Find where the given text appears and provide that cell's center as [X, Y] coordinate. 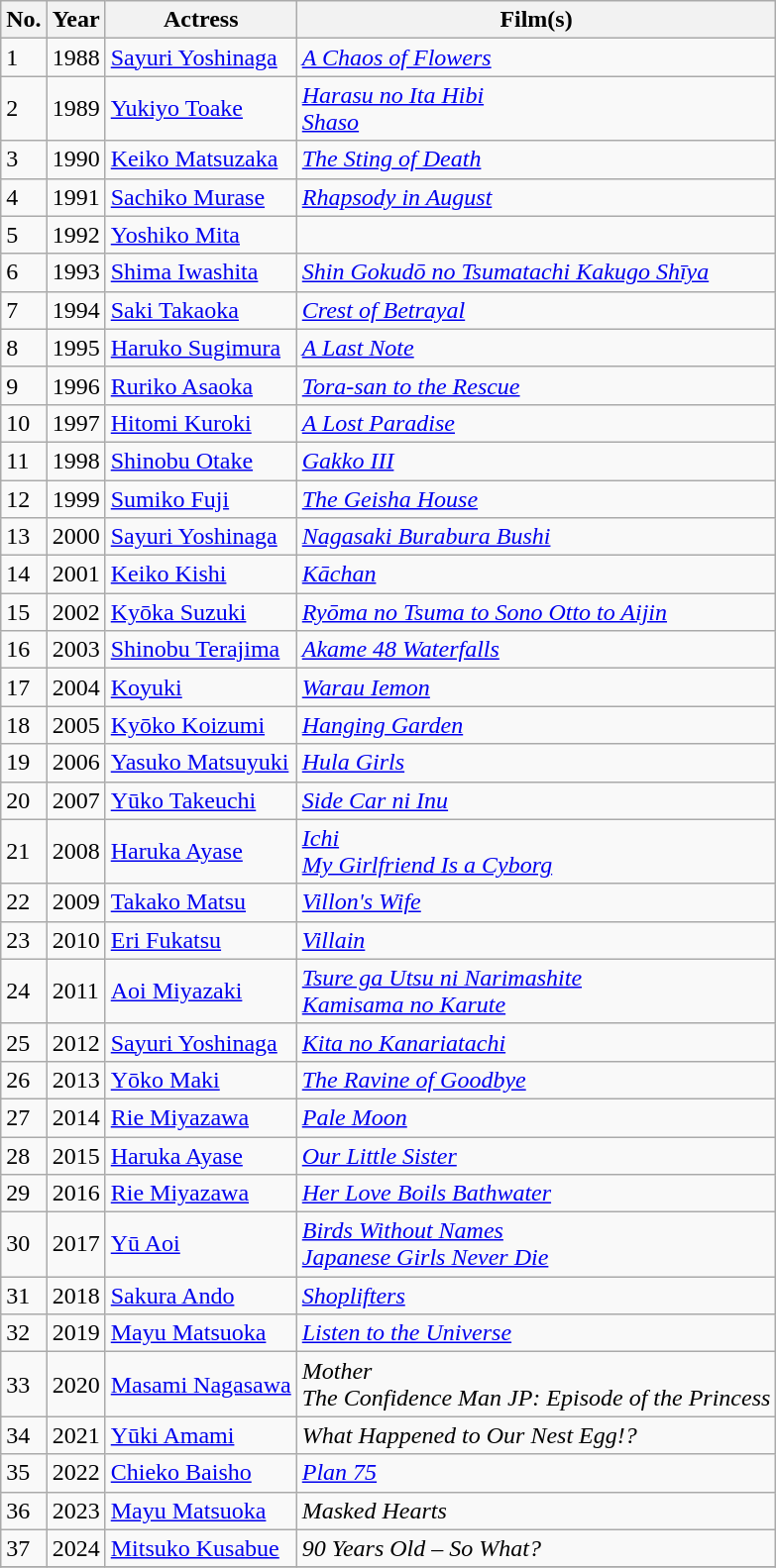
2010 [75, 940]
15 [24, 612]
31 [24, 1296]
23 [24, 940]
21 [24, 852]
Shin Gokudō no Tsumatachi Kakugo Shīya [536, 272]
2015 [75, 1156]
Crest of Betrayal [536, 310]
1989 [75, 109]
2012 [75, 1042]
30 [24, 1244]
Gakko III [536, 461]
Yūki Amami [200, 1435]
2 [24, 109]
Ryōma no Tsuma to Sono Otto to Aijin [536, 612]
Haruko Sugimura [200, 348]
Kyōka Suzuki [200, 612]
17 [24, 687]
2018 [75, 1296]
Warau Iemon [536, 687]
Nagasaki Burabura Bushi [536, 537]
1997 [75, 423]
1990 [75, 159]
Kyōko Koizumi [200, 725]
Takako Matsu [200, 902]
Hitomi Kuroki [200, 423]
2000 [75, 537]
Yōko Maki [200, 1080]
Tora-san to the Rescue [536, 385]
16 [24, 650]
The Ravine of Goodbye [536, 1080]
2006 [75, 763]
2024 [75, 1548]
9 [24, 385]
1998 [75, 461]
Shoplifters [536, 1296]
Ruriko Asaoka [200, 385]
25 [24, 1042]
2002 [75, 612]
2019 [75, 1333]
Saki Takaoka [200, 310]
Mitsuko Kusabue [200, 1548]
The Geisha House [536, 498]
Our Little Sister [536, 1156]
27 [24, 1117]
2013 [75, 1080]
2008 [75, 852]
IchiMy Girlfriend Is a Cyborg [536, 852]
2011 [75, 991]
Kita no Kanariatachi [536, 1042]
34 [24, 1435]
2022 [75, 1473]
Rhapsody in August [536, 197]
Yūko Takeuchi [200, 800]
1993 [75, 272]
Masami Nagasawa [200, 1385]
Villain [536, 940]
36 [24, 1511]
1994 [75, 310]
Akame 48 Waterfalls [536, 650]
Chieko Baisho [200, 1473]
2021 [75, 1435]
Her Love Boils Bathwater [536, 1194]
A Lost Paradise [536, 423]
A Last Note [536, 348]
Harasu no Ita HibiShaso [536, 109]
Aoi Miyazaki [200, 991]
6 [24, 272]
2005 [75, 725]
Yoshiko Mita [200, 235]
Hanging Garden [536, 725]
24 [24, 991]
1992 [75, 235]
Masked Hearts [536, 1511]
2003 [75, 650]
32 [24, 1333]
Listen to the Universe [536, 1333]
What Happened to Our Nest Egg!? [536, 1435]
Birds Without NamesJapanese Girls Never Die [536, 1244]
2023 [75, 1511]
Sakura Ando [200, 1296]
Hula Girls [536, 763]
Keiko Matsuzaka [200, 159]
Actress [200, 20]
Shinobu Otake [200, 461]
35 [24, 1473]
2009 [75, 902]
Yukiyo Toake [200, 109]
Yasuko Matsuyuki [200, 763]
28 [24, 1156]
A Chaos of Flowers [536, 57]
1991 [75, 197]
1999 [75, 498]
Koyuki [200, 687]
5 [24, 235]
29 [24, 1194]
Villon's Wife [536, 902]
Plan 75 [536, 1473]
Sumiko Fuji [200, 498]
11 [24, 461]
22 [24, 902]
2004 [75, 687]
4 [24, 197]
2001 [75, 575]
2020 [75, 1385]
26 [24, 1080]
8 [24, 348]
10 [24, 423]
Kāchan [536, 575]
7 [24, 310]
2017 [75, 1244]
13 [24, 537]
2016 [75, 1194]
1 [24, 57]
18 [24, 725]
Yū Aoi [200, 1244]
Eri Fukatsu [200, 940]
The Sting of Death [536, 159]
19 [24, 763]
12 [24, 498]
33 [24, 1385]
14 [24, 575]
Pale Moon [536, 1117]
37 [24, 1548]
MotherThe Confidence Man JP: Episode of the Princess [536, 1385]
1996 [75, 385]
Year [75, 20]
Film(s) [536, 20]
No. [24, 20]
Side Car ni Inu [536, 800]
Keiko Kishi [200, 575]
3 [24, 159]
Shima Iwashita [200, 272]
Shinobu Terajima [200, 650]
2014 [75, 1117]
Tsure ga Utsu ni NarimashiteKamisama no Karute [536, 991]
2007 [75, 800]
1988 [75, 57]
Sachiko Murase [200, 197]
90 Years Old – So What? [536, 1548]
20 [24, 800]
1995 [75, 348]
